Capture the cell that displays the provided text and extract its (x, y) central coordinate. 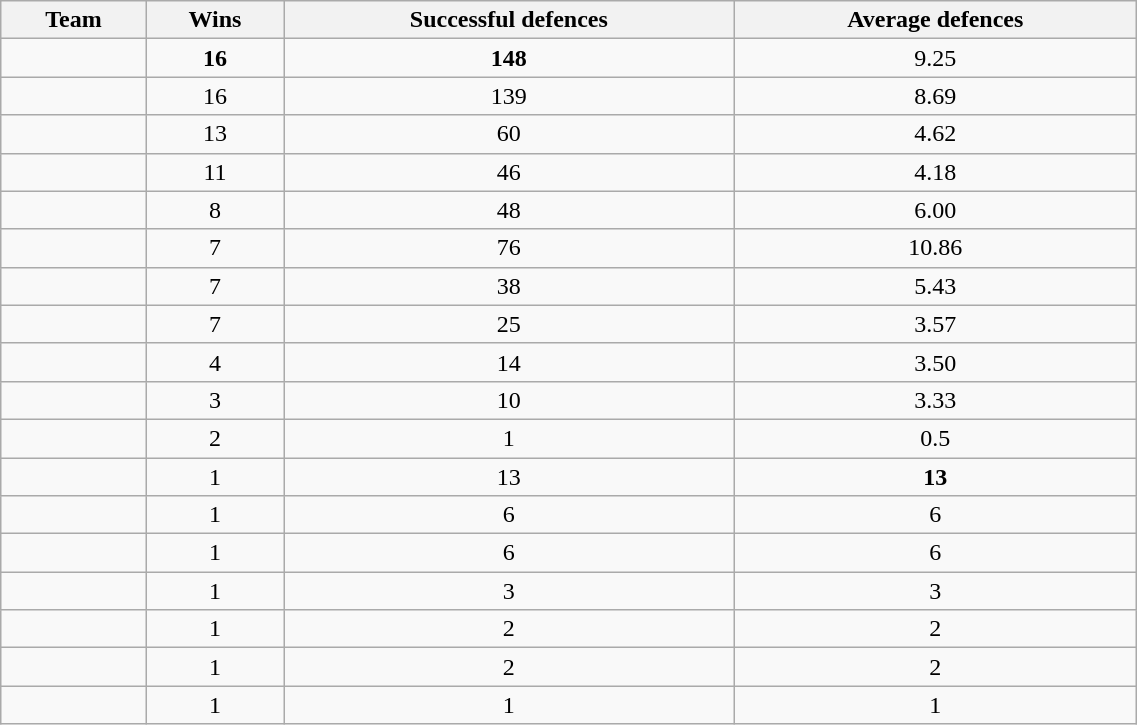
4.18 (936, 172)
148 (509, 58)
9.25 (936, 58)
60 (509, 134)
14 (509, 362)
Average defences (936, 20)
76 (509, 248)
Successful defences (509, 20)
11 (215, 172)
3.33 (936, 400)
6.00 (936, 210)
Team (74, 20)
46 (509, 172)
3.50 (936, 362)
0.5 (936, 438)
4.62 (936, 134)
4 (215, 362)
5.43 (936, 286)
8.69 (936, 96)
10.86 (936, 248)
8 (215, 210)
38 (509, 286)
25 (509, 324)
10 (509, 400)
48 (509, 210)
139 (509, 96)
3.57 (936, 324)
Wins (215, 20)
